Locate the cell with the specified text and output its [X, Y] center coordinate. 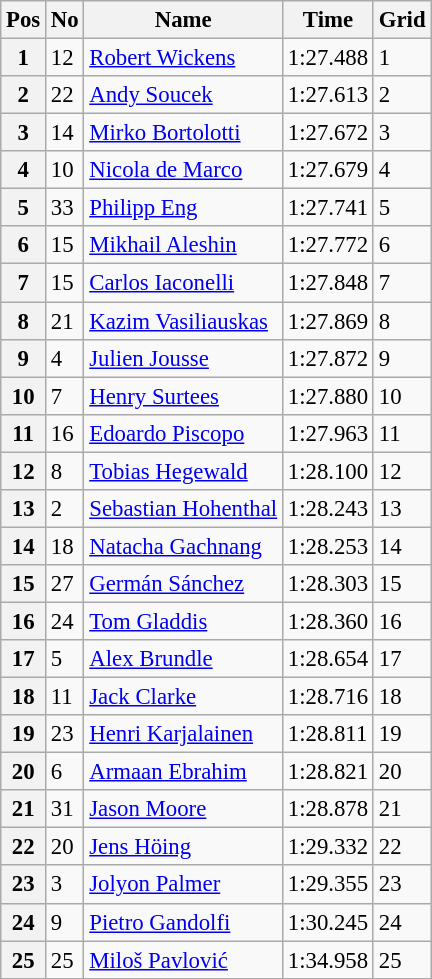
1:27.613 [328, 95]
Pietro Gandolfi [184, 922]
1:28.360 [328, 621]
Sebastian Hohenthal [184, 509]
1:29.332 [328, 847]
Kazim Vasiliauskas [184, 321]
1:28.100 [328, 471]
1:27.963 [328, 433]
Philipp Eng [184, 208]
1:27.488 [328, 58]
1:28.303 [328, 584]
Jolyon Palmer [184, 885]
No [65, 20]
1:28.878 [328, 809]
1:28.821 [328, 772]
1:28.811 [328, 734]
Mikhail Aleshin [184, 245]
Alex Brundle [184, 659]
Henri Karjalainen [184, 734]
1:27.880 [328, 396]
Robert Wickens [184, 58]
1:27.869 [328, 321]
33 [65, 208]
Jason Moore [184, 809]
1:27.872 [328, 358]
Edoardo Piscopo [184, 433]
1:29.355 [328, 885]
Carlos Iaconelli [184, 283]
Tom Gladdis [184, 621]
27 [65, 584]
Henry Surtees [184, 396]
Germán Sánchez [184, 584]
1:27.679 [328, 170]
Jack Clarke [184, 697]
1:28.243 [328, 509]
1:28.253 [328, 546]
Nicola de Marco [184, 170]
1:28.654 [328, 659]
Natacha Gachnang [184, 546]
1:28.716 [328, 697]
1:30.245 [328, 922]
Armaan Ebrahim [184, 772]
Pos [24, 20]
1:27.848 [328, 283]
Mirko Bortolotti [184, 133]
Jens Höing [184, 847]
1:27.772 [328, 245]
Miloš Pavlović [184, 960]
Julien Jousse [184, 358]
Tobias Hegewald [184, 471]
1:27.741 [328, 208]
1:34.958 [328, 960]
Time [328, 20]
1:27.672 [328, 133]
Name [184, 20]
Andy Soucek [184, 95]
Grid [402, 20]
31 [65, 809]
